Extract the [x, y] coordinate from the center of the cell holding the provided text.  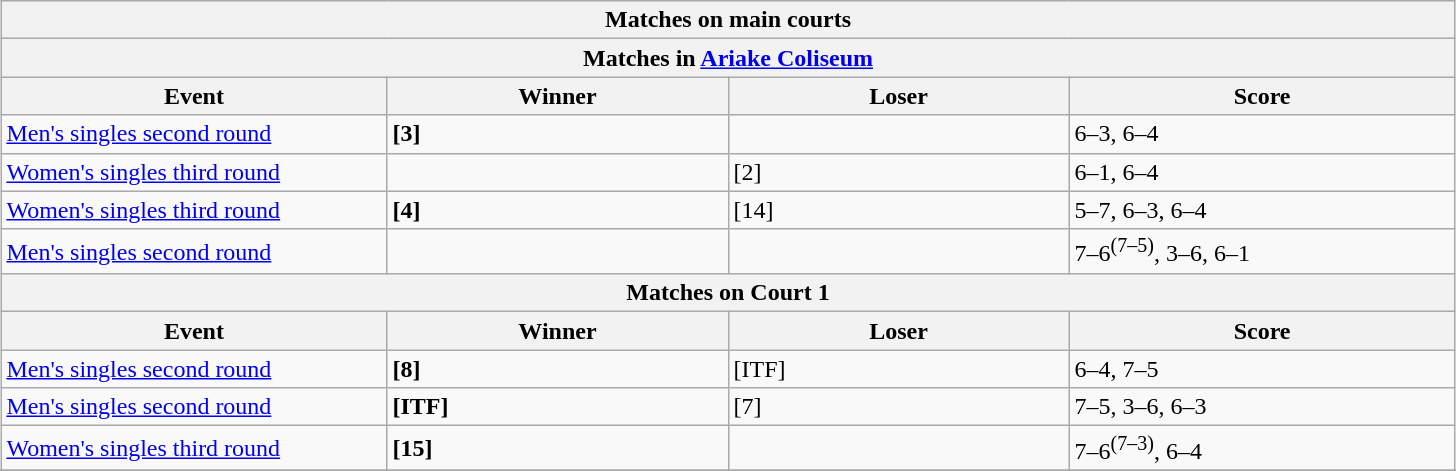
Matches on Court 1 [728, 293]
[2] [898, 172]
6–3, 6–4 [1262, 134]
7–6(7–3), 6–4 [1262, 448]
Matches in Ariake Coliseum [728, 58]
7–6(7–5), 3–6, 6–1 [1262, 252]
[4] [558, 210]
[15] [558, 448]
[8] [558, 369]
[3] [558, 134]
6–1, 6–4 [1262, 172]
[14] [898, 210]
[7] [898, 407]
7–5, 3–6, 6–3 [1262, 407]
Matches on main courts [728, 20]
5–7, 6–3, 6–4 [1262, 210]
6–4, 7–5 [1262, 369]
